Identify which cell holds the provided text, then report its (x, y) central coordinate. 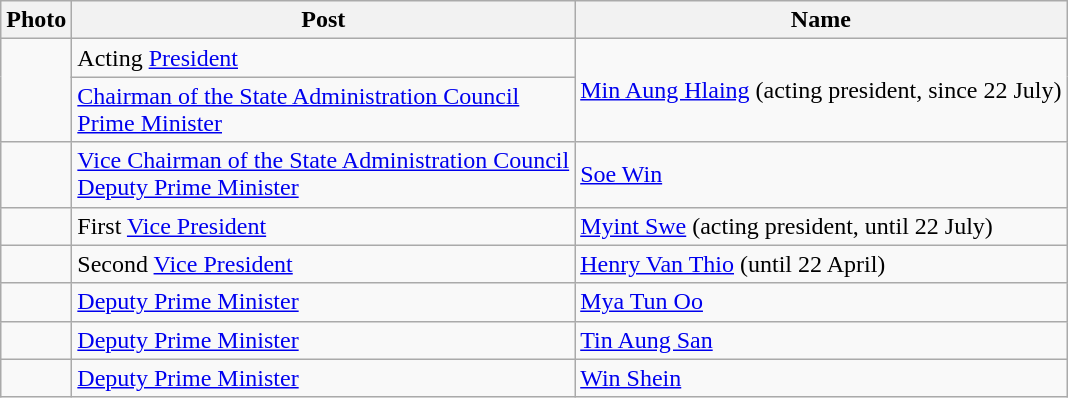
Second Vice President (324, 264)
Vice Chairman of the State Administration CouncilDeputy Prime Minister (324, 174)
Tin Aung San (821, 340)
First Vice President (324, 226)
Min Aung Hlaing (acting president, since 22 July) (821, 90)
Post (324, 20)
Chairman of the State Administration CouncilPrime Minister (324, 110)
Myint Swe (acting president, until 22 July) (821, 226)
Win Shein (821, 378)
Mya Tun Oo (821, 302)
Acting President (324, 58)
Name (821, 20)
Photo (36, 20)
Henry Van Thio (until 22 April) (821, 264)
Soe Win (821, 174)
